Pinpoint the cell where the given text exists, returning its (X, Y) midpoint coordinate. 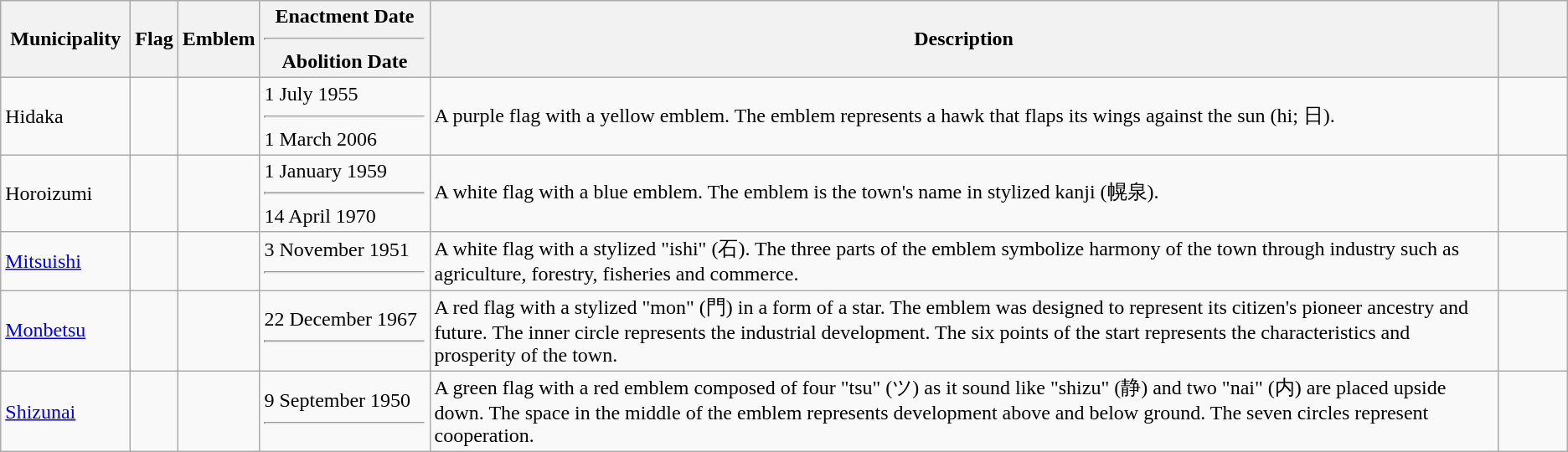
Monbetsu (65, 330)
1 July 19551 March 2006 (345, 116)
Municipality (65, 39)
Horoizumi (65, 193)
Flag (154, 39)
A purple flag with a yellow emblem. The emblem represents a hawk that flaps its wings against the sun (hi; 日). (963, 116)
Mitsuishi (65, 261)
1 January 195914 April 1970 (345, 193)
Enactment DateAbolition Date (345, 39)
Hidaka (65, 116)
9 September 1950 (345, 412)
A white flag with a blue emblem. The emblem is the town's name in stylized kanji (幌泉). (963, 193)
Description (963, 39)
3 November 1951 (345, 261)
Emblem (219, 39)
22 December 1967 (345, 330)
Shizunai (65, 412)
